Capture the cell that displays the provided text and extract its [x, y] central coordinate. 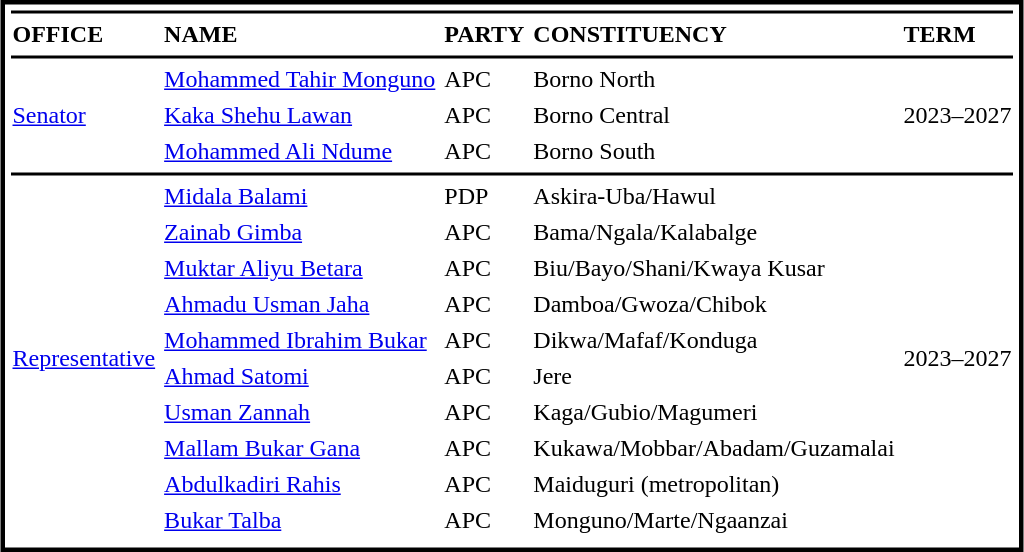
Kaka Shehu Lawan [300, 115]
Maiduguri (metropolitan) [714, 485]
Ahmad Satomi [300, 377]
Borno North [714, 79]
Biu/Bayo/Shani/Kwaya Kusar [714, 269]
Monguno/Marte/Ngaanzai [714, 521]
PARTY [484, 35]
Mohammed Ali Ndume [300, 151]
Kukawa/Mobbar/Abadam/Guzamalai [714, 449]
Bukar Talba [300, 521]
Midala Balami [300, 197]
Borno South [714, 151]
TERM [958, 35]
OFFICE [84, 35]
Abdulkadiri Rahis [300, 485]
Senator [84, 115]
Mohammed Tahir Monguno [300, 79]
Borno Central [714, 115]
Mallam Bukar Gana [300, 449]
Damboa/Gwoza/Chibok [714, 305]
Jere [714, 377]
Bama/Ngala/Kalabalge [714, 233]
NAME [300, 35]
Dikwa/Mafaf/Konduga [714, 341]
CONSTITUENCY [714, 35]
Ahmadu Usman Jaha [300, 305]
Representative [84, 359]
Kaga/Gubio/Magumeri [714, 413]
PDP [484, 197]
Askira-Uba/Hawul [714, 197]
Mohammed Ibrahim Bukar [300, 341]
Zainab Gimba [300, 233]
Muktar Aliyu Betara [300, 269]
Usman Zannah [300, 413]
